Output the (x, y) coordinate of the center of the cell containing the given text.  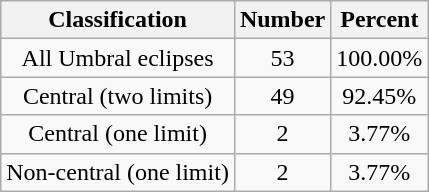
Number (282, 20)
49 (282, 96)
Non-central (one limit) (118, 172)
Central (one limit) (118, 134)
100.00% (380, 58)
Central (two limits) (118, 96)
53 (282, 58)
Classification (118, 20)
92.45% (380, 96)
All Umbral eclipses (118, 58)
Percent (380, 20)
